Determine the (X, Y) coordinate at the center of the cell enclosing the given text.  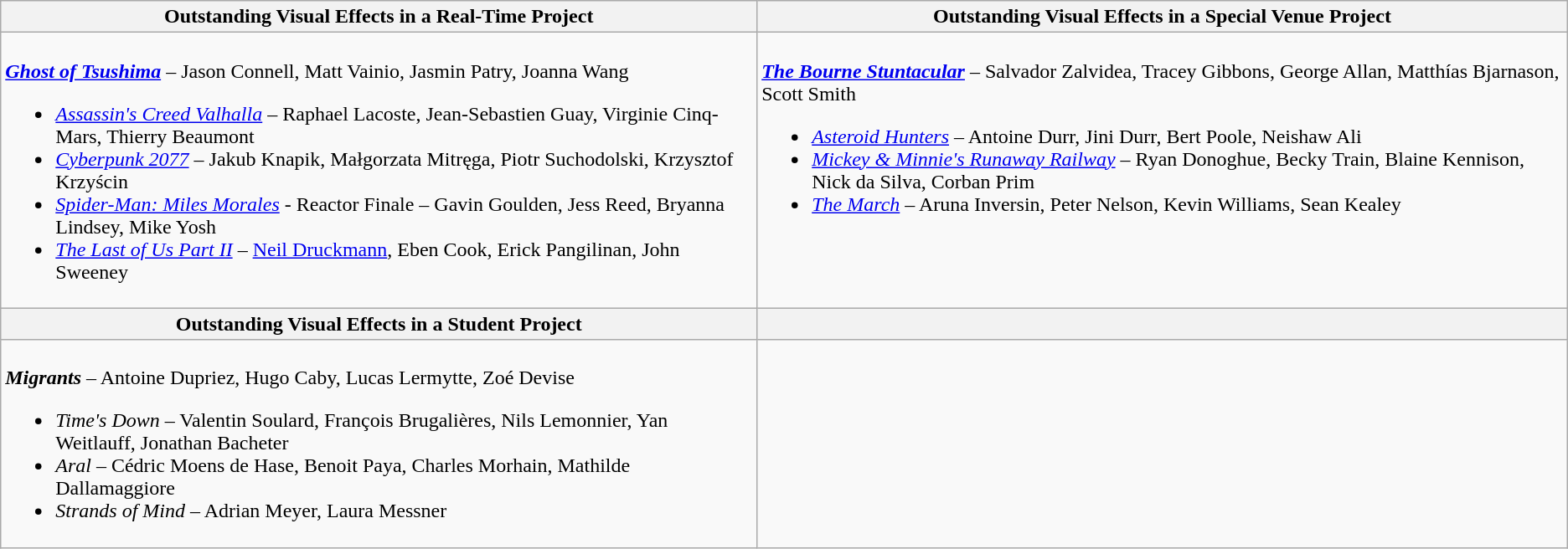
Outstanding Visual Effects in a Student Project (379, 324)
Outstanding Visual Effects in a Special Venue Project (1163, 17)
Outstanding Visual Effects in a Real-Time Project (379, 17)
